Pinpoint the cell where the given text exists, returning its [x, y] midpoint coordinate. 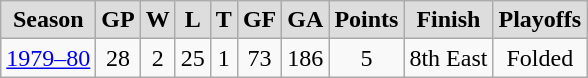
73 [259, 58]
L [192, 20]
2 [158, 58]
186 [306, 58]
GA [306, 20]
1979–80 [48, 58]
GF [259, 20]
Season [48, 20]
1 [224, 58]
28 [118, 58]
8th East [448, 58]
GP [118, 20]
25 [192, 58]
Folded [540, 58]
Playoffs [540, 20]
T [224, 20]
W [158, 20]
5 [366, 58]
Finish [448, 20]
Points [366, 20]
